Search for the cell housing the specified text and yield its [x, y] center coordinate. 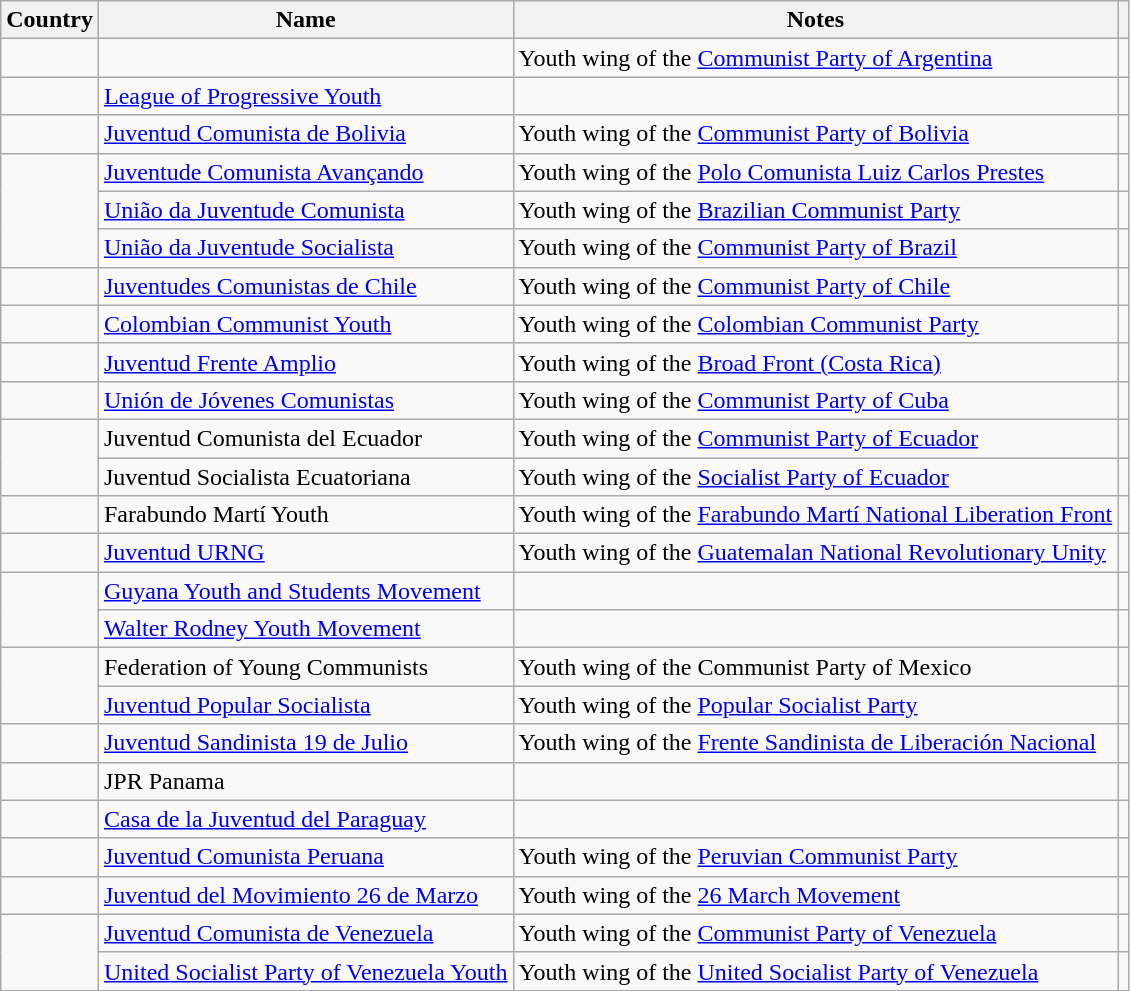
Youth wing of the Communist Party of Bolivia [816, 134]
Youth wing of the Communist Party of Chile [816, 286]
Unión de Jóvenes Comunistas [306, 400]
JPR Panama [306, 781]
Casa de la Juventud del Paraguay [306, 819]
Juventude Comunista Avançando [306, 172]
Farabundo Martí Youth [306, 515]
Youth wing of the Communist Party of Argentina [816, 58]
Youth wing of the Guatemalan National Revolutionary Unity [816, 553]
League of Progressive Youth [306, 96]
Juventud URNG [306, 553]
Juventud Comunista de Bolivia [306, 134]
Youth wing of the 26 March Movement [816, 895]
Youth wing of the Brazilian Communist Party [816, 210]
União da Juventude Comunista [306, 210]
Federation of Young Communists [306, 667]
Juventud Socialista Ecuatoriana [306, 477]
Youth wing of the Polo Comunista Luiz Carlos Prestes [816, 172]
Walter Rodney Youth Movement [306, 629]
Youth wing of the Socialist Party of Ecuador [816, 477]
Juventud del Movimiento 26 de Marzo [306, 895]
Juventudes Comunistas de Chile [306, 286]
Juventud Comunista del Ecuador [306, 438]
Youth wing of the United Socialist Party of Venezuela [816, 971]
Youth wing of the Colombian Communist Party [816, 324]
Youth wing of the Communist Party of Cuba [816, 400]
Youth wing of the Broad Front (Costa Rica) [816, 362]
United Socialist Party of Venezuela Youth [306, 971]
Juventud Comunista de Venezuela [306, 933]
Country [50, 20]
Guyana Youth and Students Movement [306, 591]
Youth wing of the Communist Party of Ecuador [816, 438]
Juventud Sandinista 19 de Julio [306, 743]
Juventud Comunista Peruana [306, 857]
Youth wing of the Communist Party of Brazil [816, 248]
Youth wing of the Farabundo Martí National Liberation Front [816, 515]
Youth wing of the Communist Party of Mexico [816, 667]
Youth wing of the Peruvian Communist Party [816, 857]
Name [306, 20]
União da Juventude Socialista [306, 248]
Notes [816, 20]
Colombian Communist Youth [306, 324]
Juventud Frente Amplio [306, 362]
Youth wing of the Communist Party of Venezuela [816, 933]
Juventud Popular Socialista [306, 705]
Youth wing of the Frente Sandinista de Liberación Nacional [816, 743]
Youth wing of the Popular Socialist Party [816, 705]
